Find where the given text appears and provide that cell's center as [X, Y] coordinate. 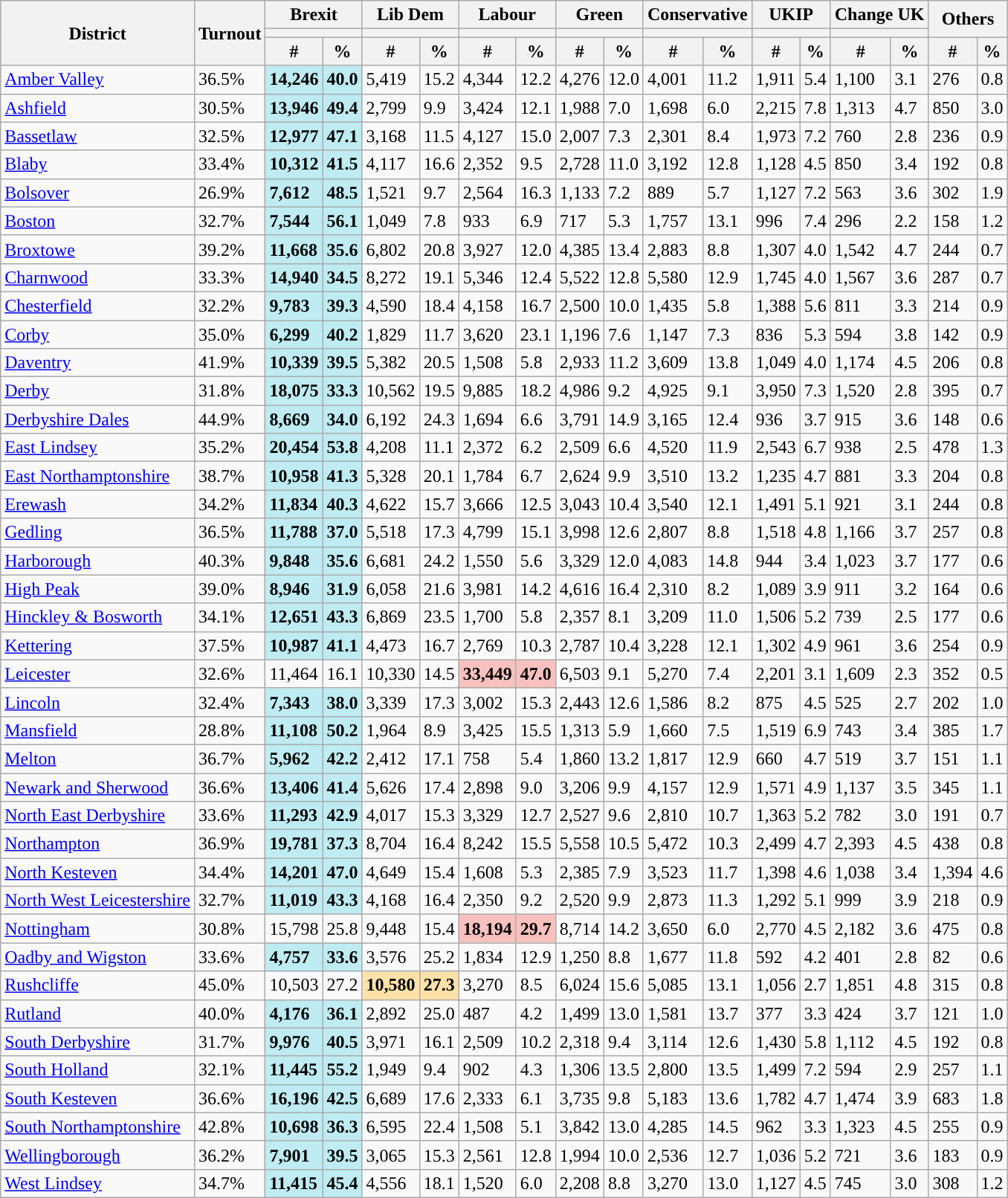
5,962 [294, 759]
6.2 [535, 448]
1,660 [673, 730]
1,250 [580, 957]
17.4 [439, 788]
401 [861, 957]
308 [953, 1183]
11,464 [294, 674]
Mansfield [98, 730]
32.2% [230, 306]
1.3 [992, 448]
921 [861, 504]
16.3 [535, 193]
18,194 [488, 929]
148 [953, 419]
High Peak [98, 589]
6,802 [391, 249]
2.2 [910, 221]
Rutland [98, 1014]
25.2 [439, 957]
33.6 [342, 957]
1,550 [488, 561]
39.3 [342, 306]
10,987 [294, 645]
4.3 [535, 1070]
13,406 [294, 788]
519 [861, 759]
1,964 [391, 730]
Conservative [697, 15]
11,108 [294, 730]
5,382 [391, 363]
South Kesteven [98, 1098]
4,168 [391, 901]
13.6 [727, 1098]
42.5 [342, 1098]
21.6 [439, 589]
15.0 [535, 136]
1,677 [673, 957]
1,112 [861, 1042]
Boston [98, 221]
15.2 [439, 80]
4,176 [294, 1014]
10,339 [294, 363]
4,158 [488, 306]
49.4 [342, 108]
15,798 [294, 929]
1,571 [776, 788]
1,235 [776, 476]
1,491 [776, 504]
3,842 [580, 1127]
6,681 [391, 561]
Hinckley & Bosworth [98, 617]
164 [953, 589]
2,201 [776, 674]
7,612 [294, 193]
1,292 [776, 901]
1,363 [776, 816]
2,500 [580, 306]
2,800 [673, 1070]
20.1 [439, 476]
6,192 [391, 419]
9.7 [439, 193]
9.5 [535, 164]
3,666 [488, 504]
4,083 [673, 561]
33.4% [230, 164]
8,272 [391, 277]
28.8% [230, 730]
395 [953, 391]
10,958 [294, 476]
11,788 [294, 532]
11.8 [727, 957]
40.0% [230, 1014]
3,165 [673, 419]
40.2 [342, 334]
2,350 [488, 901]
4,590 [391, 306]
745 [861, 1183]
5,580 [673, 277]
14.8 [727, 561]
875 [776, 702]
11,668 [294, 249]
11,019 [294, 901]
3,065 [391, 1155]
1.8 [992, 1098]
2,527 [580, 816]
7,343 [294, 702]
42.2 [342, 759]
9,783 [294, 306]
7.6 [623, 334]
3,650 [673, 929]
18.1 [439, 1183]
2,208 [580, 1183]
Gedling [98, 532]
37.0 [342, 532]
Newark and Sherwood [98, 788]
4,001 [673, 80]
33,449 [488, 674]
24.3 [439, 419]
1,394 [953, 872]
2,318 [580, 1042]
14.9 [623, 419]
31.7% [230, 1042]
Melton [98, 759]
1,973 [776, 136]
4,127 [488, 136]
34.5 [342, 277]
296 [861, 221]
3,981 [488, 589]
1,388 [776, 306]
760 [861, 136]
47.1 [342, 136]
40.5 [342, 1042]
3,927 [488, 249]
8,714 [580, 929]
8.1 [623, 617]
6,869 [391, 617]
East Lindsey [98, 448]
2,799 [391, 108]
961 [861, 645]
3,791 [580, 419]
2,007 [580, 136]
12,977 [294, 136]
5,626 [391, 788]
36.2% [230, 1155]
2.9 [910, 1070]
3,998 [580, 532]
121 [953, 1014]
962 [776, 1127]
4,208 [391, 448]
385 [953, 730]
11.3 [727, 901]
2.3 [910, 674]
2,807 [673, 532]
206 [953, 363]
35.0% [230, 334]
1,521 [391, 193]
Labour [507, 15]
36.3 [342, 1127]
6.1 [535, 1098]
25.8 [342, 929]
38.7% [230, 476]
2,520 [580, 901]
11,445 [294, 1070]
3,206 [580, 788]
10,698 [294, 1127]
4,473 [391, 645]
9.8 [623, 1098]
19.1 [439, 277]
5,183 [673, 1098]
2,810 [673, 816]
Rushcliffe [98, 985]
811 [861, 306]
1,133 [580, 193]
933 [488, 221]
5,270 [673, 674]
East Northamptonshire [98, 476]
4,276 [580, 80]
3,971 [391, 1042]
377 [776, 1014]
1,581 [673, 1014]
1,784 [488, 476]
Turnout [230, 33]
25.0 [439, 1014]
475 [953, 929]
41.4 [342, 788]
1,542 [861, 249]
424 [861, 1014]
2,536 [673, 1155]
1,474 [861, 1098]
32.1% [230, 1070]
5,558 [580, 844]
Brexit [314, 15]
4,799 [488, 532]
41.1 [342, 645]
660 [776, 759]
42.9 [342, 816]
32.6% [230, 674]
3,424 [488, 108]
10,330 [391, 674]
3,002 [488, 702]
1,174 [861, 363]
Bolsover [98, 193]
5,522 [580, 277]
2,352 [488, 164]
11,415 [294, 1183]
1,398 [776, 872]
24.2 [439, 561]
Blaby [98, 164]
1,166 [861, 532]
2,892 [391, 1014]
1,700 [488, 617]
10.2 [535, 1042]
1,038 [861, 872]
39.2% [230, 249]
1,137 [861, 788]
13,946 [294, 108]
999 [861, 901]
Oadby and Wigston [98, 957]
35.2% [230, 448]
1,567 [861, 277]
40.3 [342, 504]
151 [953, 759]
2,215 [776, 108]
Ashfield [98, 108]
276 [953, 80]
15.1 [535, 532]
2,564 [488, 193]
23.1 [535, 334]
North West Leicestershire [98, 901]
1,834 [488, 957]
1,851 [861, 985]
191 [953, 816]
1,302 [776, 645]
1,817 [673, 759]
3,609 [673, 363]
10,312 [294, 164]
3,192 [673, 164]
7.0 [623, 108]
19.5 [439, 391]
11,834 [294, 504]
16,196 [294, 1098]
1,994 [580, 1155]
West Lindsey [98, 1183]
40.3% [230, 561]
Harborough [98, 561]
3,523 [673, 872]
4,117 [391, 164]
2,898 [488, 788]
12,651 [294, 617]
12.2 [535, 80]
7.9 [623, 872]
8.5 [535, 985]
5,472 [673, 844]
53.8 [342, 448]
1,694 [488, 419]
1,519 [776, 730]
7,901 [294, 1155]
1,307 [776, 249]
9.0 [535, 788]
4,986 [580, 391]
592 [776, 957]
14,201 [294, 872]
0.5 [992, 674]
287 [953, 277]
9.6 [623, 816]
15.6 [623, 985]
2,728 [580, 164]
34.0 [342, 419]
30.8% [230, 929]
5,328 [391, 476]
3,735 [580, 1098]
30.5% [230, 108]
438 [953, 844]
5.7 [727, 193]
38.0 [342, 702]
202 [953, 702]
214 [953, 306]
7,544 [294, 221]
721 [861, 1155]
Amber Valley [98, 80]
2,333 [488, 1098]
Lib Dem [410, 15]
1,949 [391, 1070]
15.7 [439, 504]
3,228 [673, 645]
14,940 [294, 277]
2,385 [580, 872]
4,757 [294, 957]
1,745 [776, 277]
4,649 [391, 872]
2,769 [488, 645]
487 [488, 1014]
26.9% [230, 193]
31.9 [342, 589]
Change UK [879, 15]
4,556 [391, 1183]
District [98, 33]
4,285 [673, 1127]
782 [861, 816]
1,147 [673, 334]
2,182 [861, 929]
1,757 [673, 221]
56.1 [342, 221]
9,976 [294, 1042]
Broxtowe [98, 249]
944 [776, 561]
32.4% [230, 702]
4,925 [673, 391]
2,883 [673, 249]
1,435 [673, 306]
9,885 [488, 391]
20.8 [439, 249]
2,412 [391, 759]
1,506 [776, 617]
13.8 [727, 363]
17.1 [439, 759]
6,299 [294, 334]
31.8% [230, 391]
2,301 [673, 136]
3,209 [673, 617]
4,344 [488, 80]
2,787 [580, 645]
10,562 [391, 391]
20,454 [294, 448]
9,848 [294, 561]
13.4 [623, 249]
218 [953, 901]
4,622 [391, 504]
183 [953, 1155]
7.5 [727, 730]
Kettering [98, 645]
5,419 [391, 80]
34.2% [230, 504]
Erewash [98, 504]
Green [599, 15]
16.6 [439, 164]
2,873 [673, 901]
3,950 [776, 391]
352 [953, 674]
3,620 [488, 334]
1,196 [580, 334]
Lincoln [98, 702]
33.3 [342, 391]
4,157 [673, 788]
39.0% [230, 589]
2,357 [580, 617]
North East Derbyshire [98, 816]
8.9 [439, 730]
2,543 [776, 448]
Leicester [98, 674]
18,075 [294, 391]
Corby [98, 334]
North Kesteven [98, 872]
1,036 [776, 1155]
34.1% [230, 617]
1,518 [776, 532]
20.5 [439, 363]
4,017 [391, 816]
42.8% [230, 1127]
36.9% [230, 844]
8,946 [294, 589]
41.3 [342, 476]
29.7 [535, 929]
6,058 [391, 589]
36.7% [230, 759]
2,372 [488, 448]
37.5% [230, 645]
1,609 [861, 674]
836 [776, 334]
5,518 [391, 532]
9,448 [391, 929]
2,770 [776, 929]
South Holland [98, 1070]
1,306 [580, 1070]
UKIP [791, 15]
8,669 [294, 419]
11.5 [439, 136]
19,781 [294, 844]
8,704 [391, 844]
1,323 [861, 1127]
2,499 [776, 844]
37.3 [342, 844]
5,346 [488, 277]
158 [953, 221]
2,393 [861, 844]
1,023 [861, 561]
17.6 [439, 1098]
3.5 [910, 788]
255 [953, 1127]
525 [861, 702]
1.9 [992, 193]
315 [953, 985]
1,911 [776, 80]
27.2 [342, 985]
33.3% [230, 277]
1,860 [580, 759]
902 [488, 1070]
3,168 [391, 136]
478 [953, 448]
Northampton [98, 844]
936 [776, 419]
1,829 [391, 334]
Daventry [98, 363]
204 [953, 476]
915 [861, 419]
142 [953, 334]
18.4 [439, 306]
1.7 [992, 730]
6,689 [391, 1098]
938 [861, 448]
8,242 [488, 844]
32.5% [230, 136]
1,608 [488, 872]
2,310 [673, 589]
2,933 [580, 363]
55.2 [342, 1070]
13.7 [727, 1014]
South Derbyshire [98, 1042]
Bassetlaw [98, 136]
82 [953, 957]
6,503 [580, 674]
Derby [98, 391]
27.3 [439, 985]
2,561 [488, 1155]
717 [580, 221]
34.7% [230, 1183]
739 [861, 617]
48.5 [342, 193]
Nottingham [98, 929]
4,385 [580, 249]
10.7 [727, 816]
563 [861, 193]
36.1 [342, 1014]
3,114 [673, 1042]
996 [776, 221]
5,085 [673, 985]
1,128 [776, 164]
3,510 [673, 476]
1,089 [776, 589]
236 [953, 136]
Derbyshire Dales [98, 419]
23.5 [439, 617]
50.2 [342, 730]
22.4 [439, 1127]
3,576 [391, 957]
1,430 [776, 1042]
3,425 [488, 730]
3.8 [910, 334]
6,595 [391, 1127]
3,339 [391, 702]
45.0% [230, 985]
11,293 [294, 816]
743 [861, 730]
1,100 [861, 80]
10,503 [294, 985]
4,520 [673, 448]
Charnwood [98, 277]
11.1 [439, 448]
1,988 [580, 108]
45.4 [342, 1183]
10.5 [623, 844]
889 [673, 193]
Wellingborough [98, 1155]
40.0 [342, 80]
41.9% [230, 363]
911 [861, 589]
10,580 [391, 985]
Chesterfield [98, 306]
1,586 [673, 702]
1,056 [776, 985]
6,024 [580, 985]
254 [953, 645]
Others [968, 19]
3.2 [910, 589]
3,540 [673, 504]
South Northamptonshire [98, 1127]
34.4% [230, 872]
302 [953, 193]
1,782 [776, 1098]
14,246 [294, 80]
44.9% [230, 419]
8.4 [727, 136]
3,043 [580, 504]
12.5 [535, 504]
881 [861, 476]
4,616 [580, 589]
2,624 [580, 476]
683 [953, 1098]
18.2 [535, 391]
41.5 [342, 164]
1,698 [673, 108]
5.9 [623, 730]
345 [953, 788]
2,443 [580, 702]
11.9 [727, 448]
758 [488, 759]
